Scan for the cell matching the given text and deliver its [x, y] coordinate at center. 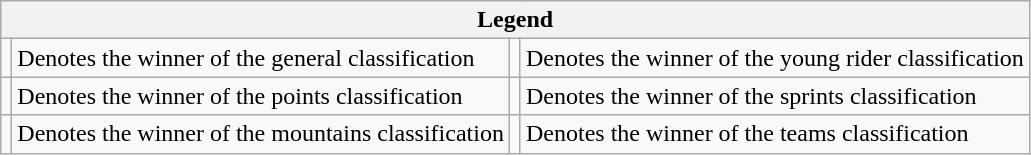
Denotes the winner of the young rider classification [774, 58]
Denotes the winner of the general classification [261, 58]
Denotes the winner of the mountains classification [261, 134]
Denotes the winner of the teams classification [774, 134]
Denotes the winner of the points classification [261, 96]
Denotes the winner of the sprints classification [774, 96]
Legend [516, 20]
